Extract the [x, y] coordinate from the center of the cell holding the provided text.  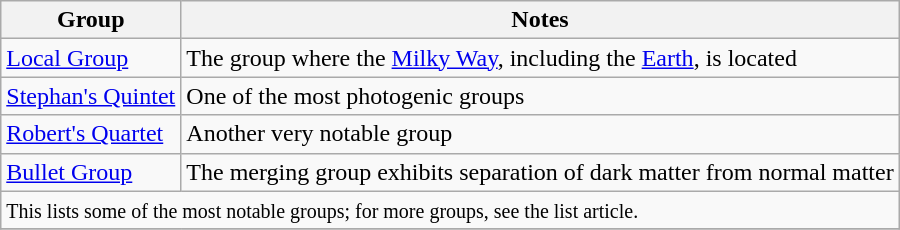
One of the most photogenic groups [540, 96]
Notes [540, 20]
Bullet Group [91, 172]
Robert's Quartet [91, 134]
Local Group [91, 58]
Another very notable group [540, 134]
Stephan's Quintet [91, 96]
This lists some of the most notable groups; for more groups, see the list article. [450, 210]
The merging group exhibits separation of dark matter from normal matter [540, 172]
Group [91, 20]
The group where the Milky Way, including the Earth, is located [540, 58]
